Pinpoint the cell where the given text exists, returning its [X, Y] midpoint coordinate. 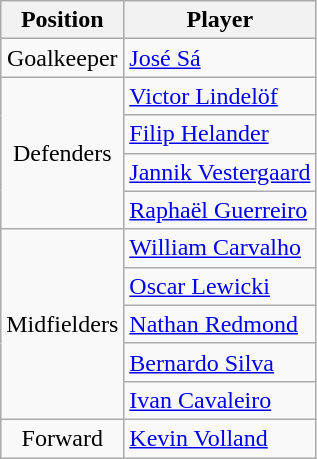
Player [220, 20]
Bernardo Silva [220, 362]
Jannik Vestergaard [220, 172]
José Sá [220, 58]
Defenders [62, 153]
Position [62, 20]
Nathan Redmond [220, 324]
Filip Helander [220, 134]
Ivan Cavaleiro [220, 400]
Kevin Volland [220, 438]
Victor Lindelöf [220, 96]
Midfielders [62, 324]
Raphaël Guerreiro [220, 210]
Forward [62, 438]
Goalkeeper [62, 58]
Oscar Lewicki [220, 286]
William Carvalho [220, 248]
